Search for the cell housing the specified text and yield its (x, y) center coordinate. 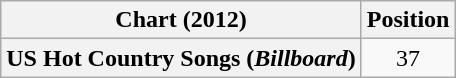
Chart (2012) (181, 20)
US Hot Country Songs (Billboard) (181, 58)
37 (408, 58)
Position (408, 20)
